Return (X, Y) of the center of cell containing provided text 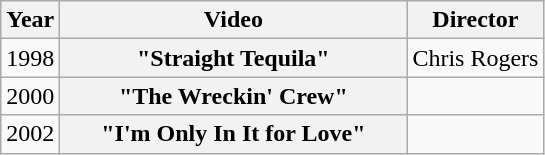
"The Wreckin' Crew" (234, 96)
Video (234, 20)
Director (476, 20)
"I'm Only In It for Love" (234, 134)
2000 (30, 96)
Year (30, 20)
Chris Rogers (476, 58)
2002 (30, 134)
"Straight Tequila" (234, 58)
1998 (30, 58)
